Determine the [x, y] coordinate at the center of the cell enclosing the given text.  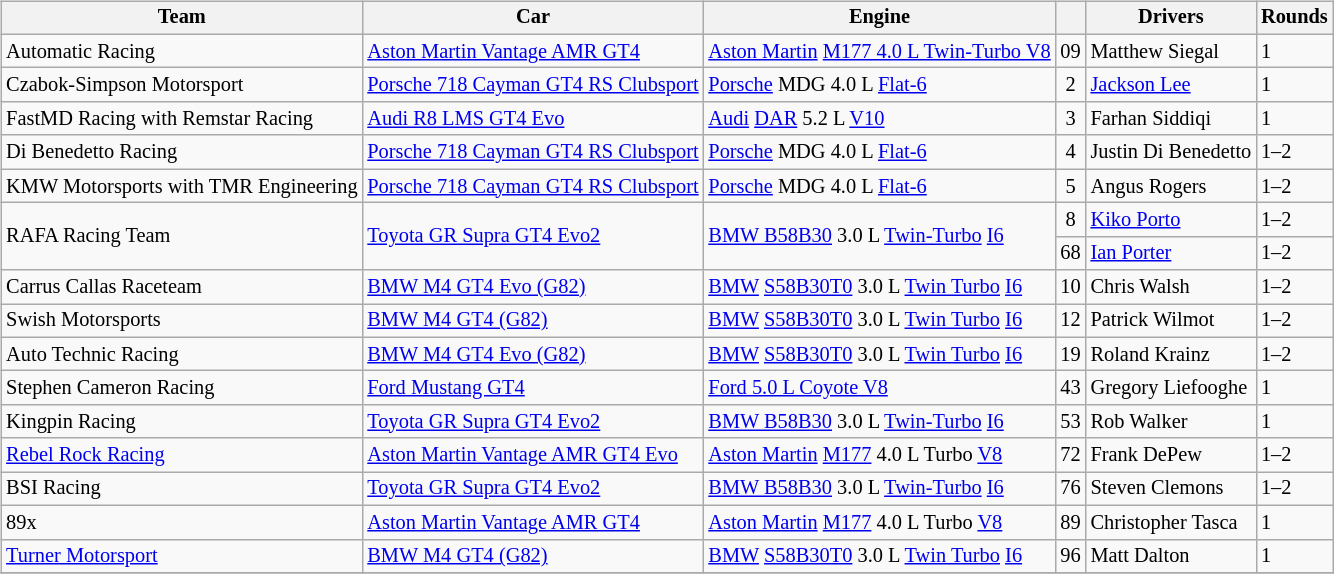
8 [1071, 220]
89 [1071, 522]
Matt Dalton [1172, 556]
Czabok-Simpson Motorsport [182, 85]
Steven Clemons [1172, 489]
89x [182, 522]
Ian Porter [1172, 253]
Di Benedetto Racing [182, 152]
Swish Motorsports [182, 321]
Roland Krainz [1172, 354]
Kiko Porto [1172, 220]
Farhan Siddiqi [1172, 119]
Audi DAR 5.2 L V10 [879, 119]
53 [1071, 422]
Jackson Lee [1172, 85]
Matthew Siegal [1172, 51]
Drivers [1172, 18]
68 [1071, 253]
96 [1071, 556]
Team [182, 18]
Ford Mustang GT4 [532, 388]
Car [532, 18]
Justin Di Benedetto [1172, 152]
12 [1071, 321]
Automatic Racing [182, 51]
Rounds [1294, 18]
43 [1071, 388]
Rob Walker [1172, 422]
Auto Technic Racing [182, 354]
Stephen Cameron Racing [182, 388]
RAFA Racing Team [182, 236]
Aston Martin Vantage AMR GT4 Evo [532, 455]
Gregory Liefooghe [1172, 388]
KMW Motorsports with TMR Engineering [182, 186]
Kingpin Racing [182, 422]
Chris Walsh [1172, 287]
Carrus Callas Raceteam [182, 287]
Angus Rogers [1172, 186]
Frank DePew [1172, 455]
Christopher Tasca [1172, 522]
Engine [879, 18]
Ford 5.0 L Coyote V8 [879, 388]
FastMD Racing with Remstar Racing [182, 119]
5 [1071, 186]
2 [1071, 85]
72 [1071, 455]
10 [1071, 287]
4 [1071, 152]
BSI Racing [182, 489]
3 [1071, 119]
76 [1071, 489]
Aston Martin M177 4.0 L Twin-Turbo V8 [879, 51]
Rebel Rock Racing [182, 455]
Audi R8 LMS GT4 Evo [532, 119]
09 [1071, 51]
19 [1071, 354]
Patrick Wilmot [1172, 321]
Turner Motorsport [182, 556]
